Provide the [X, Y] coordinate of the cell's center where the given text is located.  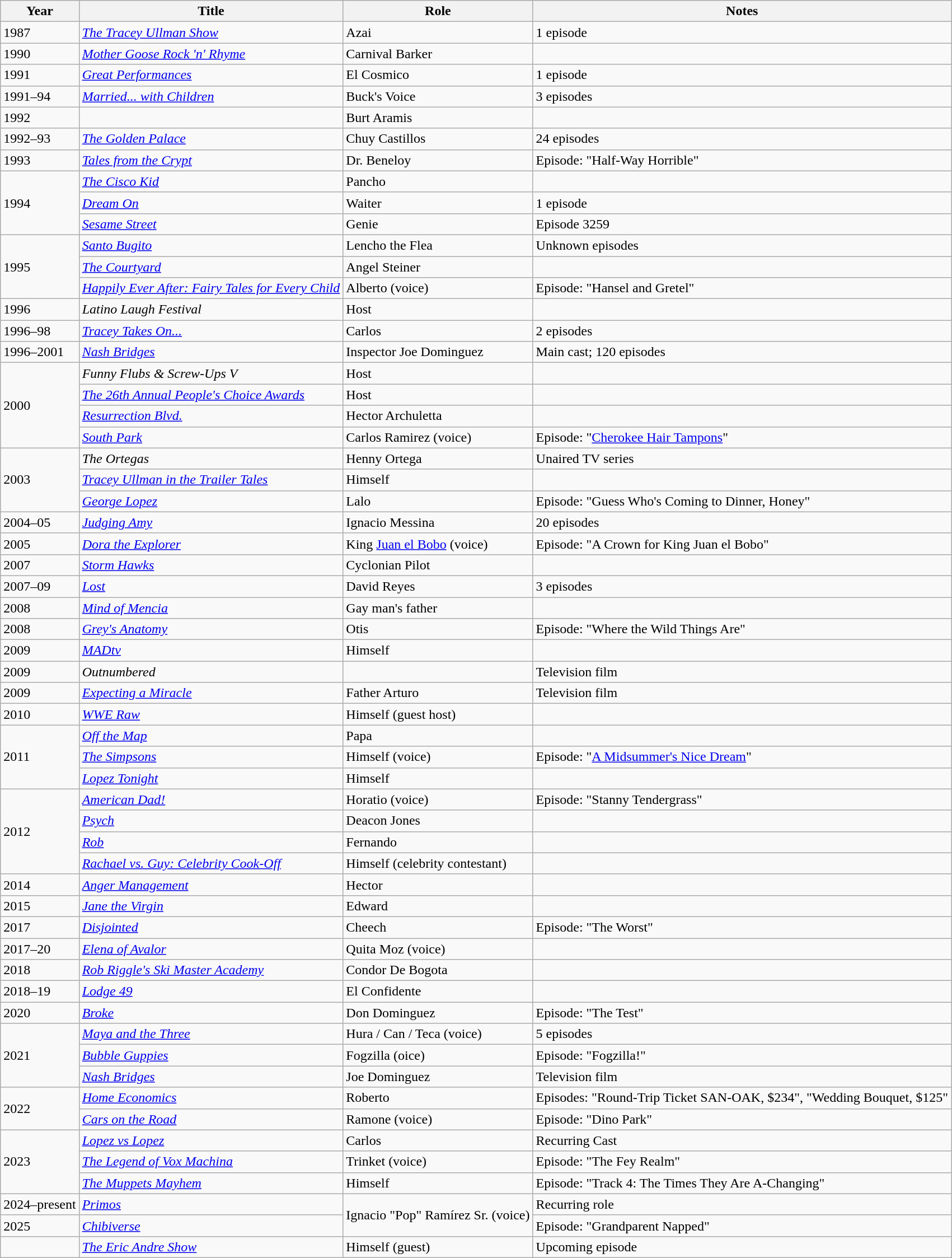
The Legend of Vox Machina [211, 1162]
Himself (guest) [438, 1247]
Father Arturo [438, 693]
Main cast; 120 episodes [742, 352]
Title [211, 11]
Mother Goose Rock 'n' Rhyme [211, 54]
Lopez Tonight [211, 778]
Horatio (voice) [438, 799]
Cyclonian Pilot [438, 565]
The Golden Palace [211, 139]
2012 [40, 831]
Don Dominguez [438, 1013]
Azai [438, 32]
WWE Raw [211, 714]
Lost [211, 586]
Inspector Joe Dominguez [438, 352]
Rachael vs. Guy: Celebrity Cook-Off [211, 863]
Edward [438, 906]
Rob [211, 842]
Rob Riggle's Ski Master Academy [211, 970]
The Tracey Ullman Show [211, 32]
Jane the Virgin [211, 906]
Trinket (voice) [438, 1162]
1992–93 [40, 139]
Santo Bugito [211, 245]
Ignacio Messina [438, 522]
2014 [40, 885]
Himself (voice) [438, 757]
Tracey Ullman in the Trailer Tales [211, 480]
1993 [40, 160]
2015 [40, 906]
Episodes: "Round-Trip Ticket SAN-OAK, $234", "Wedding Bouquet, $125" [742, 1098]
Episode 3259 [742, 224]
Genie [438, 224]
Alberto (voice) [438, 288]
20 episodes [742, 522]
King Juan el Bobo (voice) [438, 544]
2017 [40, 927]
1987 [40, 32]
Himself (celebrity contestant) [438, 863]
Waiter [438, 203]
2007 [40, 565]
Chuy Castillos [438, 139]
American Dad! [211, 799]
2007–09 [40, 586]
Episode: "Guess Who's Coming to Dinner, Honey" [742, 501]
The Courtyard [211, 267]
The Simpsons [211, 757]
Off the Map [211, 736]
Fernando [438, 842]
Notes [742, 11]
5 episodes [742, 1034]
Funny Flubs & Screw-Ups V [211, 373]
Burt Aramis [438, 118]
Chibiverse [211, 1226]
2017–20 [40, 949]
Resurrection Blvd. [211, 416]
Cars on the Road [211, 1119]
Happily Ever After: Fairy Tales for Every Child [211, 288]
Maya and the Three [211, 1034]
1995 [40, 266]
The 26th Annual People's Choice Awards [211, 395]
Carlos Ramirez (voice) [438, 437]
1996–2001 [40, 352]
2021 [40, 1055]
Mind of Mencia [211, 607]
Episode: "Grandparent Napped" [742, 1226]
Disjointed [211, 927]
2005 [40, 544]
Episode: "The Test" [742, 1013]
Pancho [438, 181]
Home Economics [211, 1098]
Lalo [438, 501]
The Eric Andre Show [211, 1247]
Year [40, 11]
2018–19 [40, 992]
Episode: "Track 4: The Times They Are A-Changing" [742, 1183]
Hector [438, 885]
Episode: "The Worst" [742, 927]
Episode: "Cherokee Hair Tampons" [742, 437]
Henny Ortega [438, 459]
Episode: "A Crown for King Juan el Bobo" [742, 544]
Fogzilla (oice) [438, 1055]
Episode: "Stanny Tendergrass" [742, 799]
1991 [40, 75]
1991–94 [40, 96]
Himself (guest host) [438, 714]
24 episodes [742, 139]
Buck's Voice [438, 96]
Cheech [438, 927]
Joe Dominguez [438, 1077]
Latino Laugh Festival [211, 310]
Episode: "Dino Park" [742, 1119]
Expecting a Miracle [211, 693]
1996–98 [40, 331]
Dream On [211, 203]
2024–present [40, 1204]
2000 [40, 405]
Episode: "The Fey Realm" [742, 1162]
2003 [40, 480]
Episode: "Half-Way Horrible" [742, 160]
2018 [40, 970]
Quita Moz (voice) [438, 949]
2023 [40, 1162]
Recurring Cast [742, 1140]
Psych [211, 821]
Episode: "A Midsummer's Nice Dream" [742, 757]
Lodge 49 [211, 992]
The Cisco Kid [211, 181]
Great Performances [211, 75]
David Reyes [438, 586]
Condor De Bogota [438, 970]
Papa [438, 736]
Outnumbered [211, 672]
El Confidente [438, 992]
1994 [40, 203]
Grey's Anatomy [211, 629]
Unknown episodes [742, 245]
El Cosmico [438, 75]
Married... with Children [211, 96]
Hura / Can / Teca (voice) [438, 1034]
Gay man's father [438, 607]
Elena of Avalor [211, 949]
Sesame Street [211, 224]
2020 [40, 1013]
Dr. Beneloy [438, 160]
Episode: "Fogzilla!" [742, 1055]
Angel Steiner [438, 267]
2011 [40, 757]
Judging Amy [211, 522]
Upcoming episode [742, 1247]
1996 [40, 310]
2025 [40, 1226]
Roberto [438, 1098]
2010 [40, 714]
Recurring role [742, 1204]
Ramone (voice) [438, 1119]
Anger Management [211, 885]
Lencho the Flea [438, 245]
2 episodes [742, 331]
Tales from the Crypt [211, 160]
Tracey Takes On... [211, 331]
Deacon Jones [438, 821]
Hector Archuletta [438, 416]
Storm Hawks [211, 565]
George Lopez [211, 501]
1990 [40, 54]
The Ortegas [211, 459]
Carnival Barker [438, 54]
Broke [211, 1013]
Episode: "Hansel and Gretel" [742, 288]
South Park [211, 437]
Bubble Guppies [211, 1055]
Unaired TV series [742, 459]
Lopez vs Lopez [211, 1140]
2004–05 [40, 522]
1992 [40, 118]
Dora the Explorer [211, 544]
MADtv [211, 651]
Otis [438, 629]
2022 [40, 1109]
Role [438, 11]
Ignacio "Pop" Ramírez Sr. (voice) [438, 1215]
The Muppets Mayhem [211, 1183]
Episode: "Where the Wild Things Are" [742, 629]
Primos [211, 1204]
